Output the [x, y] coordinate of the center of the cell containing the given text.  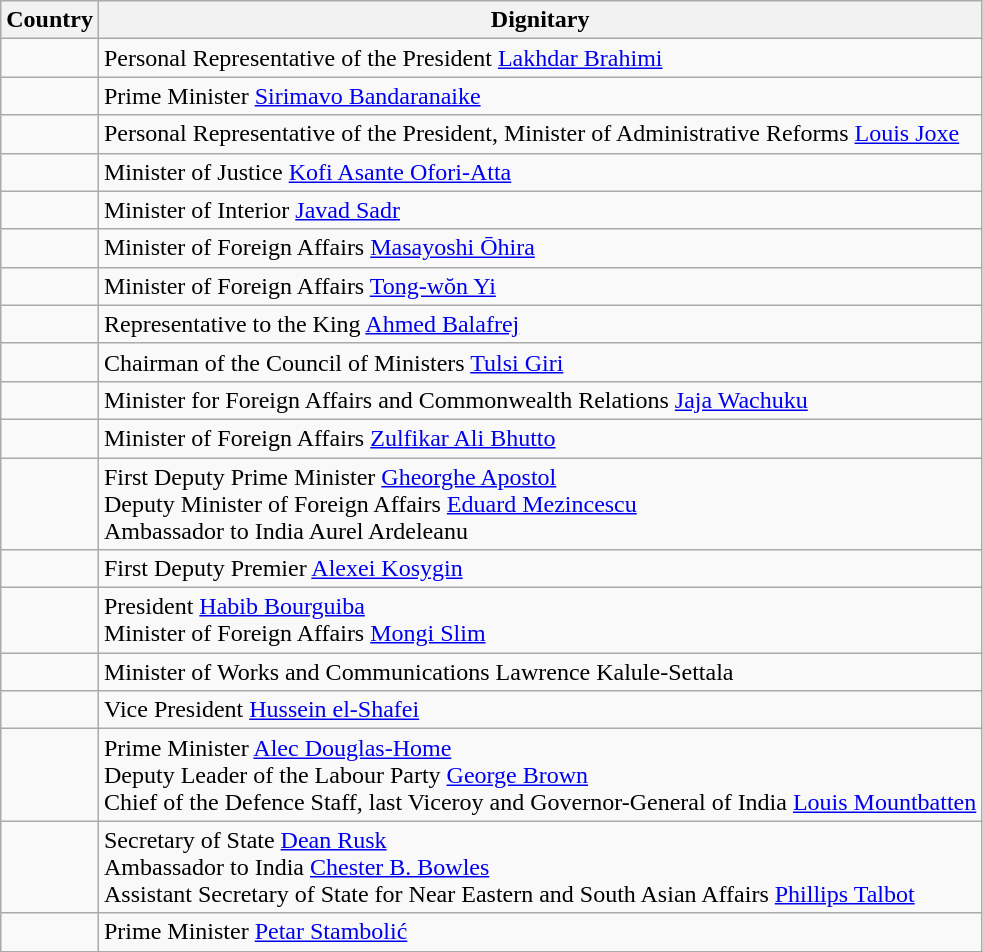
Prime Minister Petar Stambolić [540, 932]
Personal Representative of the President, Minister of Administrative Reforms Louis Joxe [540, 134]
Chairman of the Council of Ministers Tulsi Giri [540, 362]
Minister of Foreign Affairs Tong-wŏn Yi [540, 286]
First Deputy Prime Minister Gheorghe ApostolDeputy Minister of Foreign Affairs Eduard MezincescuAmbassador to India Aurel Ardeleanu [540, 504]
Representative to the King Ahmed Balafrej [540, 324]
First Deputy Premier Alexei Kosygin [540, 569]
Minister of Interior Javad Sadr [540, 210]
Minister of Works and Communications Lawrence Kalule-Settala [540, 672]
Minister of Justice Kofi Asante Ofori-Atta [540, 172]
Personal Representative of the President Lakhdar Brahimi [540, 58]
Country [50, 20]
Dignitary [540, 20]
Minister of Foreign Affairs Zulfikar Ali Bhutto [540, 438]
Vice President Hussein el-Shafei [540, 710]
Minister for Foreign Affairs and Commonwealth Relations Jaja Wachuku [540, 400]
President Habib BourguibaMinister of Foreign Affairs Mongi Slim [540, 620]
Prime Minister Sirimavo Bandaranaike [540, 96]
Minister of Foreign Affairs Masayoshi Ōhira [540, 248]
